From the cell containing the given text, extract its center point as [x, y] coordinate. 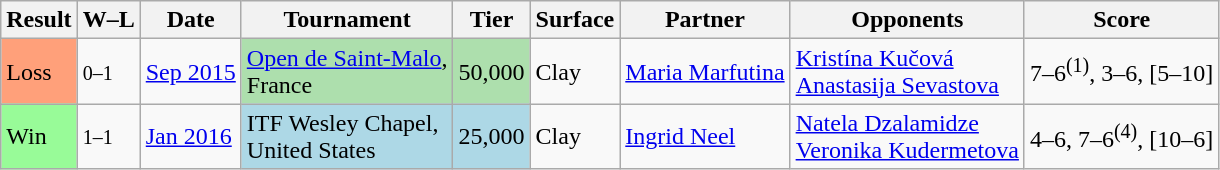
Open de Saint-Malo, France [347, 72]
ITF Wesley Chapel, United States [347, 136]
Partner [705, 20]
0–1 [108, 72]
Ingrid Neel [705, 136]
Kristína Kučová Anastasija Sevastova [907, 72]
7–6(1), 3–6, [5–10] [1121, 72]
Tier [492, 20]
Surface [575, 20]
Sep 2015 [190, 72]
Date [190, 20]
W–L [108, 20]
Jan 2016 [190, 136]
25,000 [492, 136]
Result [39, 20]
4–6, 7–6(4), [10–6] [1121, 136]
Maria Marfutina [705, 72]
50,000 [492, 72]
Score [1121, 20]
Win [39, 136]
Opponents [907, 20]
Natela Dzalamidze Veronika Kudermetova [907, 136]
1–1 [108, 136]
Loss [39, 72]
Tournament [347, 20]
